Locate the cell with the specified text and output its (x, y) center coordinate. 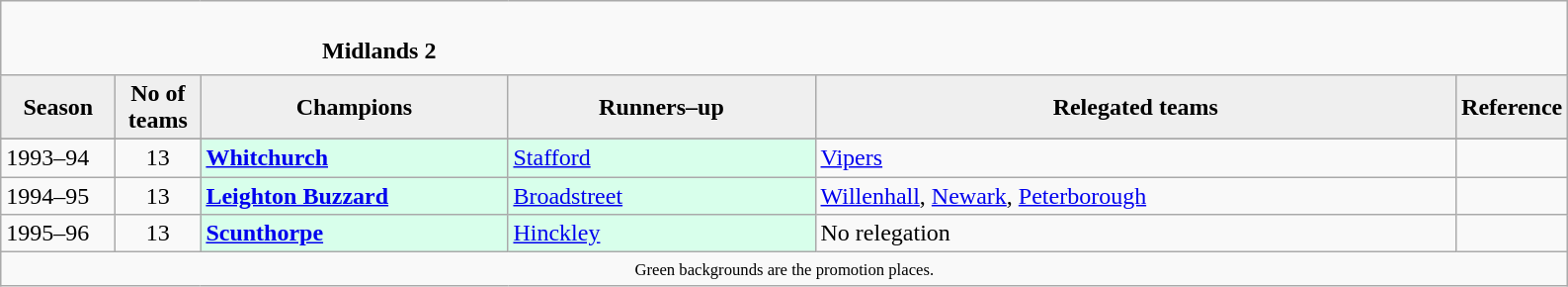
Willenhall, Newark, Peterborough (1136, 195)
Runners–up (662, 107)
1994–95 (58, 195)
No of teams (158, 107)
Champions (354, 107)
Scunthorpe (354, 234)
No relegation (1136, 234)
1993–94 (58, 157)
Leighton Buzzard (354, 195)
1995–96 (58, 234)
Broadstreet (662, 195)
Season (58, 107)
Reference (1512, 107)
Relegated teams (1136, 107)
Vipers (1136, 157)
Stafford (662, 157)
Hinckley (662, 234)
Whitchurch (354, 157)
Green backgrounds are the promotion places. (784, 269)
